Provide the [X, Y] coordinate of the cell's center where the given text is located.  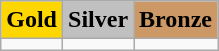
Silver [98, 20]
Gold [32, 20]
Bronze [176, 20]
